Identify which cell holds the provided text, then report its (x, y) central coordinate. 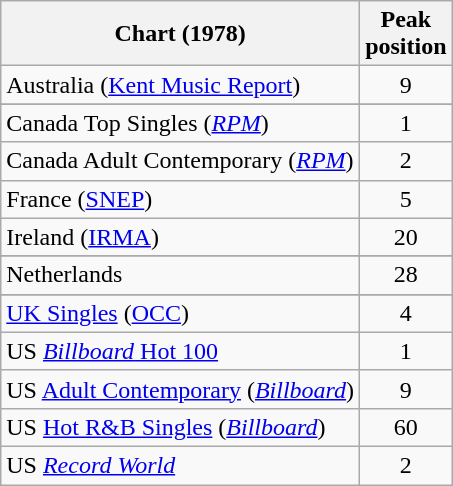
60 (406, 427)
5 (406, 199)
France (SNEP) (180, 199)
Netherlands (180, 275)
Australia (Kent Music Report) (180, 85)
Ireland (IRMA) (180, 237)
US Hot R&B Singles (Billboard) (180, 427)
28 (406, 275)
Peakposition (406, 34)
Chart (1978) (180, 34)
4 (406, 313)
US Adult Contemporary (Billboard) (180, 389)
Canada Adult Contemporary (RPM) (180, 161)
20 (406, 237)
US Billboard Hot 100 (180, 351)
UK Singles (OCC) (180, 313)
Canada Top Singles (RPM) (180, 123)
US Record World (180, 465)
